From the cell containing the given text, extract its center point as [X, Y] coordinate. 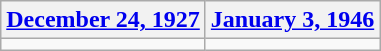
January 3, 1946 [292, 20]
December 24, 1927 [104, 20]
